Return [x, y] of the center of cell containing provided text 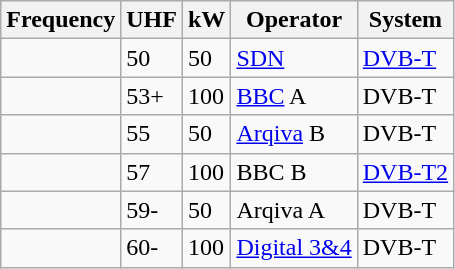
Arqiva A [294, 210]
DVB-T2 [405, 172]
kW [206, 20]
59- [152, 210]
55 [152, 134]
Digital 3&4 [294, 248]
System [405, 20]
53+ [152, 96]
60- [152, 248]
BBC A [294, 96]
SDN [294, 58]
57 [152, 172]
BBC B [294, 172]
Frequency [61, 20]
UHF [152, 20]
Operator [294, 20]
Arqiva B [294, 134]
